From the cell containing the given text, extract its center point as (x, y) coordinate. 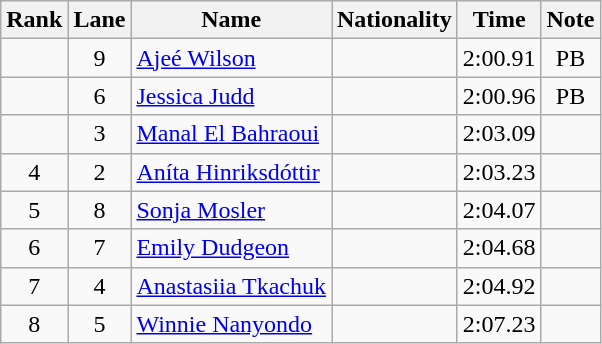
2:00.96 (499, 96)
Anastasiia Tkachuk (232, 286)
Rank (34, 20)
2:04.68 (499, 248)
9 (100, 58)
Nationality (395, 20)
2:03.23 (499, 172)
Emily Dudgeon (232, 248)
Ajeé Wilson (232, 58)
3 (100, 134)
Sonja Mosler (232, 210)
Manal El Bahraoui (232, 134)
2:07.23 (499, 324)
2:00.91 (499, 58)
2:03.09 (499, 134)
2:04.07 (499, 210)
Jessica Judd (232, 96)
2 (100, 172)
2:04.92 (499, 286)
Winnie Nanyondo (232, 324)
Time (499, 20)
Note (570, 20)
Aníta Hinriksdóttir (232, 172)
Lane (100, 20)
Name (232, 20)
